Return the [X, Y] coordinate for the center point of the cell that contains the specified text.  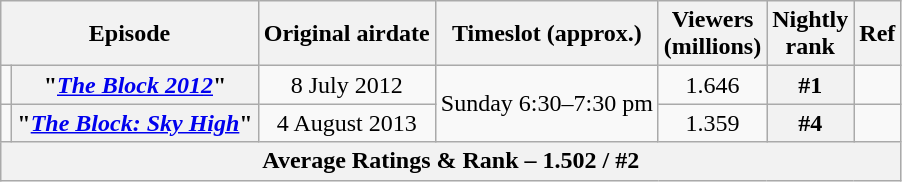
#1 [810, 85]
4 August 2013 [346, 123]
8 July 2012 [346, 85]
#4 [810, 123]
"The Block: Sky High" [135, 123]
Viewers(millions) [712, 34]
Timeslot (approx.) [546, 34]
Sunday 6:30–7:30 pm [546, 104]
"The Block 2012" [135, 85]
Original airdate [346, 34]
Episode [130, 34]
Average Ratings & Rank – 1.502 / #2 [451, 161]
Ref [878, 34]
1.646 [712, 85]
1.359 [712, 123]
Nightlyrank [810, 34]
